Detect which cell encompasses the target text, then output its [x, y] center coordinate. 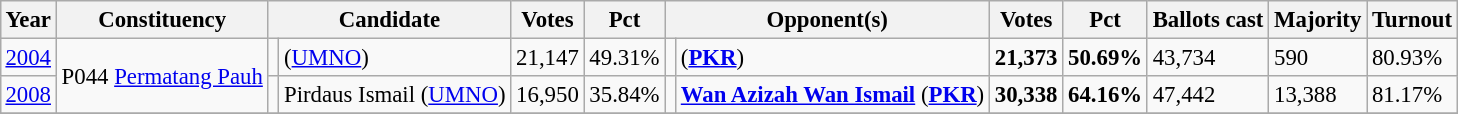
49.31% [624, 57]
21,147 [548, 57]
Pirdaus Ismail (UMNO) [395, 95]
Candidate [390, 20]
Year [28, 20]
43,734 [1208, 57]
Opponent(s) [828, 20]
Constituency [162, 20]
64.16% [1106, 95]
2008 [28, 95]
13,388 [1318, 95]
Turnout [1412, 20]
35.84% [624, 95]
Majority [1318, 20]
Wan Azizah Wan Ismail (PKR) [832, 95]
21,373 [1026, 57]
16,950 [548, 95]
30,338 [1026, 95]
80.93% [1412, 57]
(PKR) [832, 57]
Ballots cast [1208, 20]
(UMNO) [395, 57]
47,442 [1208, 95]
P044 Permatang Pauh [162, 76]
50.69% [1106, 57]
81.17% [1412, 95]
2004 [28, 57]
590 [1318, 57]
